Provide the [X, Y] coordinate of the cell's center where the given text is located.  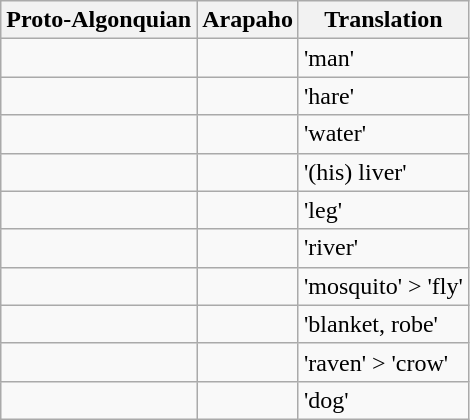
Translation [383, 20]
Arapaho [248, 20]
'water' [383, 134]
'man' [383, 58]
'(his) liver' [383, 172]
'river' [383, 248]
'leg' [383, 210]
'blanket, robe' [383, 324]
'hare' [383, 96]
'dog' [383, 400]
Proto-Algonquian [99, 20]
'mosquito' > 'fly' [383, 286]
'raven' > 'crow' [383, 362]
